Output the (x, y) coordinate of the center of the cell containing the given text.  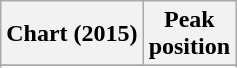
Chart (2015) (72, 34)
Peakposition (189, 34)
